Detect which cell encompasses the target text, then output its [x, y] center coordinate. 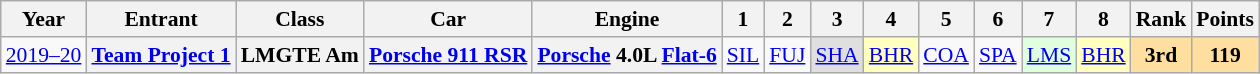
3rd [1162, 55]
Porsche 911 RSR [448, 55]
5 [946, 19]
2019–20 [44, 55]
1 [744, 19]
LMGTE Am [300, 55]
7 [1050, 19]
SIL [744, 55]
Team Project 1 [160, 55]
SHA [836, 55]
Engine [626, 19]
Rank [1162, 19]
Points [1225, 19]
COA [946, 55]
119 [1225, 55]
SPA [998, 55]
Class [300, 19]
Entrant [160, 19]
Car [448, 19]
6 [998, 19]
2 [787, 19]
LMS [1050, 55]
4 [892, 19]
FUJ [787, 55]
3 [836, 19]
Year [44, 19]
8 [1104, 19]
Porsche 4.0L Flat-6 [626, 55]
